Capture the cell that displays the provided text and extract its [x, y] central coordinate. 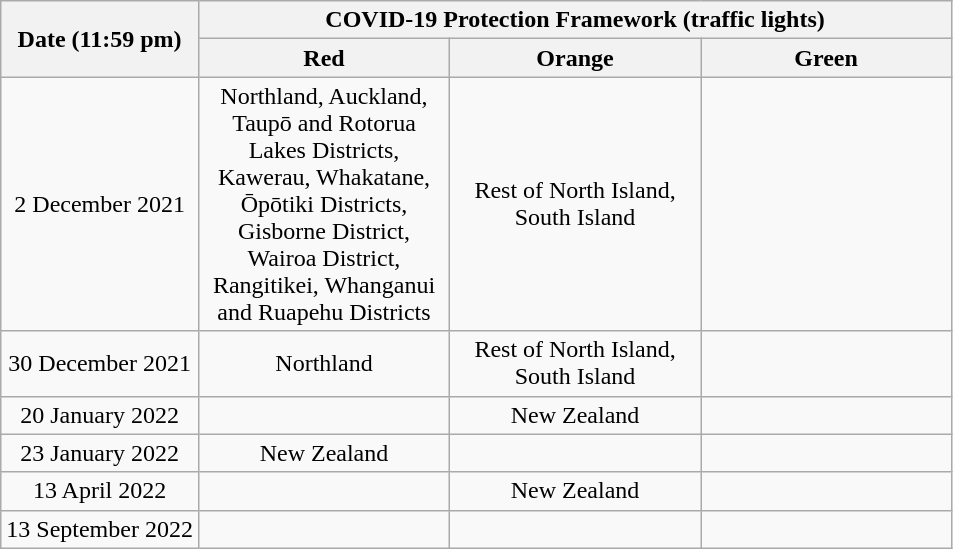
2 December 2021 [100, 204]
23 January 2022 [100, 453]
Date (11:59 pm) [100, 39]
20 January 2022 [100, 415]
Red [324, 58]
Northland [324, 364]
13 September 2022 [100, 529]
Orange [576, 58]
COVID-19 Protection Framework (traffic lights) [574, 20]
13 April 2022 [100, 491]
30 December 2021 [100, 364]
Green [826, 58]
